Provide the [X, Y] coordinate of the cell's center where the given text is located.  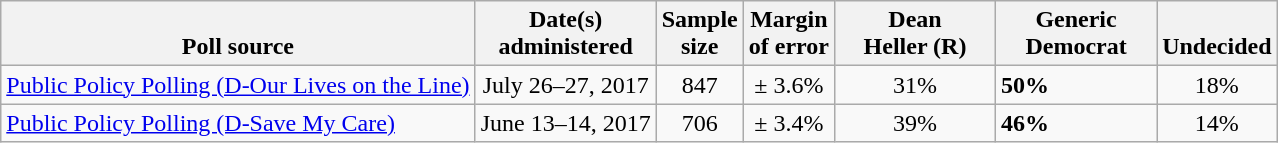
14% [1217, 123]
July 26–27, 2017 [566, 85]
DeanHeller (R) [914, 34]
Date(s)administered [566, 34]
Public Policy Polling (D-Save My Care) [238, 123]
46% [1076, 123]
Marginof error [788, 34]
18% [1217, 85]
Poll source [238, 34]
± 3.6% [788, 85]
Samplesize [700, 34]
Undecided [1217, 34]
Public Policy Polling (D-Our Lives on the Line) [238, 85]
39% [914, 123]
GenericDemocrat [1076, 34]
June 13–14, 2017 [566, 123]
50% [1076, 85]
31% [914, 85]
± 3.4% [788, 123]
847 [700, 85]
706 [700, 123]
